Find where the given text appears and provide that cell's center as (x, y) coordinate. 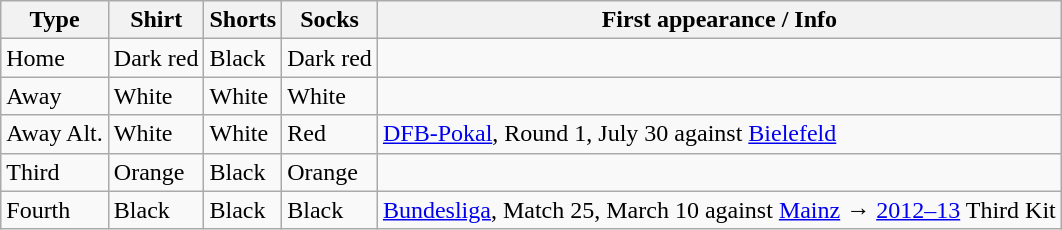
Shirt (156, 20)
Red (330, 134)
Away (55, 96)
Away Alt. (55, 134)
DFB-Pokal, Round 1, July 30 against Bielefeld (719, 134)
Home (55, 58)
Fourth (55, 210)
Bundesliga, Match 25, March 10 against Mainz → 2012–13 Third Kit (719, 210)
Socks (330, 20)
First appearance / Info (719, 20)
Third (55, 172)
Shorts (243, 20)
Type (55, 20)
